Capture the cell that displays the provided text and extract its [x, y] central coordinate. 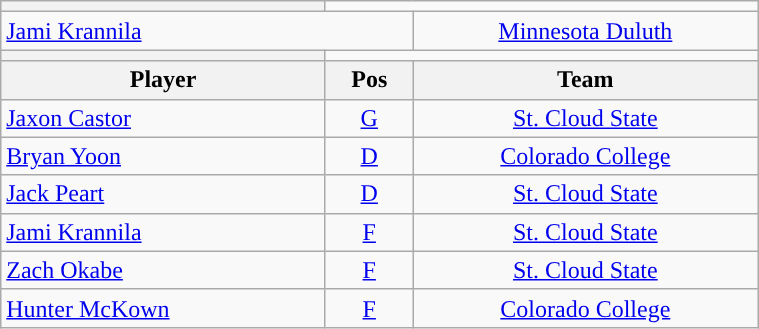
G [369, 118]
Player [164, 80]
Team [586, 80]
Pos [369, 80]
Hunter McKown [164, 308]
Minnesota Duluth [586, 31]
Jaxon Castor [164, 118]
Zach Okabe [164, 270]
Bryan Yoon [164, 156]
Jack Peart [164, 194]
